Return the [X, Y] coordinate for the center point of the cell that contains the specified text.  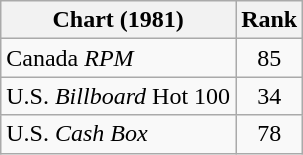
78 [270, 134]
34 [270, 96]
U.S. Billboard Hot 100 [118, 96]
U.S. Cash Box [118, 134]
Chart (1981) [118, 20]
Rank [270, 20]
Canada RPM [118, 58]
85 [270, 58]
